Scan for the cell matching the given text and deliver its (X, Y) coordinate at center. 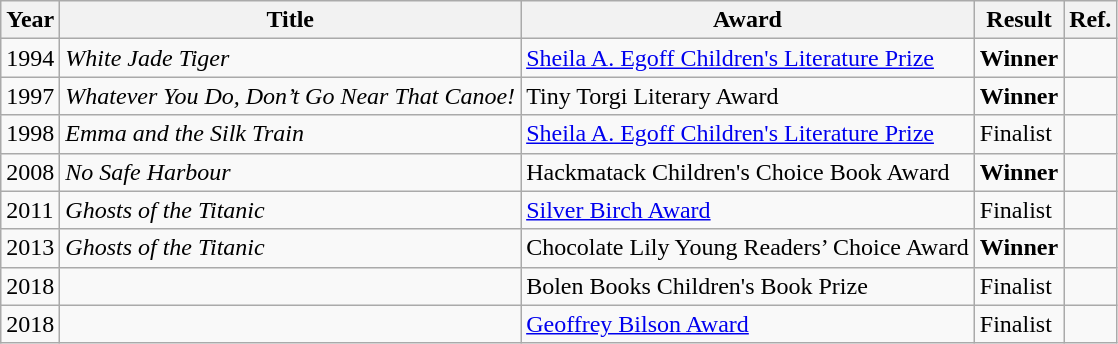
Emma and the Silk Train (290, 134)
2011 (30, 210)
2008 (30, 172)
Result (1018, 20)
2013 (30, 248)
Whatever You Do, Don’t Go Near That Canoe! (290, 96)
Chocolate Lily Young Readers’ Choice Award (748, 248)
Bolen Books Children's Book Prize (748, 286)
No Safe Harbour (290, 172)
White Jade Tiger (290, 58)
Tiny Torgi Literary Award (748, 96)
Silver Birch Award (748, 210)
Ref. (1090, 20)
Hackmatack Children's Choice Book Award (748, 172)
1997 (30, 96)
Award (748, 20)
Geoffrey Bilson Award (748, 324)
Title (290, 20)
Year (30, 20)
1994 (30, 58)
1998 (30, 134)
